Identify which cell holds the provided text, then report its (X, Y) central coordinate. 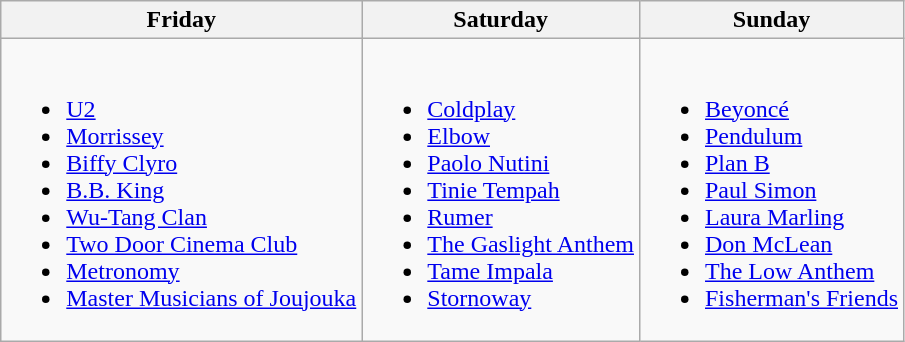
Friday (182, 20)
U2MorrisseyBiffy ClyroB.B. KingWu-Tang ClanTwo Door Cinema ClubMetronomyMaster Musicians of Joujouka (182, 190)
ColdplayElbowPaolo NutiniTinie TempahRumerThe Gaslight AnthemTame ImpalaStornoway (501, 190)
BeyoncéPendulumPlan BPaul SimonLaura MarlingDon McLeanThe Low AnthemFisherman's Friends (771, 190)
Sunday (771, 20)
Saturday (501, 20)
